Extract the (x, y) coordinate from the center of the cell holding the provided text.  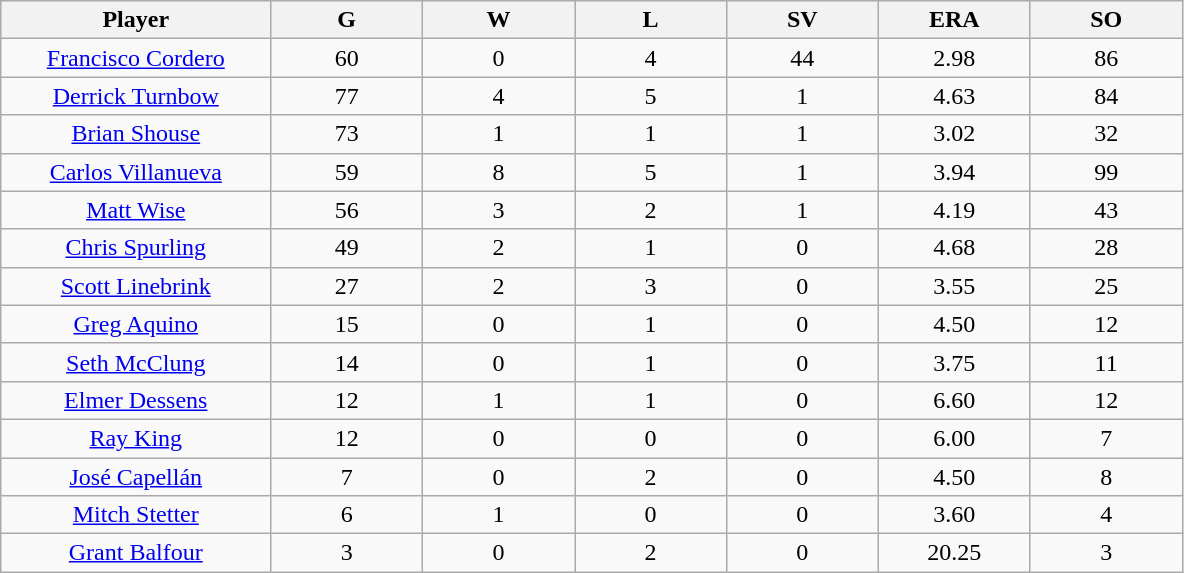
44 (802, 58)
Elmer Dessens (136, 400)
Mitch Stetter (136, 515)
60 (347, 58)
11 (1106, 362)
2.98 (954, 58)
Brian Shouse (136, 134)
Greg Aquino (136, 324)
84 (1106, 96)
14 (347, 362)
99 (1106, 172)
49 (347, 248)
Seth McClung (136, 362)
Matt Wise (136, 210)
43 (1106, 210)
G (347, 20)
Carlos Villanueva (136, 172)
32 (1106, 134)
3.94 (954, 172)
José Capellán (136, 477)
4.63 (954, 96)
3.55 (954, 286)
27 (347, 286)
3.75 (954, 362)
ERA (954, 20)
Derrick Turnbow (136, 96)
Grant Balfour (136, 553)
6 (347, 515)
73 (347, 134)
SO (1106, 20)
4.19 (954, 210)
6.00 (954, 438)
3.60 (954, 515)
77 (347, 96)
Ray King (136, 438)
Player (136, 20)
15 (347, 324)
Francisco Cordero (136, 58)
56 (347, 210)
W (499, 20)
20.25 (954, 553)
Scott Linebrink (136, 286)
6.60 (954, 400)
4.68 (954, 248)
86 (1106, 58)
25 (1106, 286)
L (651, 20)
Chris Spurling (136, 248)
3.02 (954, 134)
28 (1106, 248)
59 (347, 172)
SV (802, 20)
